Capture the cell that displays the provided text and extract its [x, y] central coordinate. 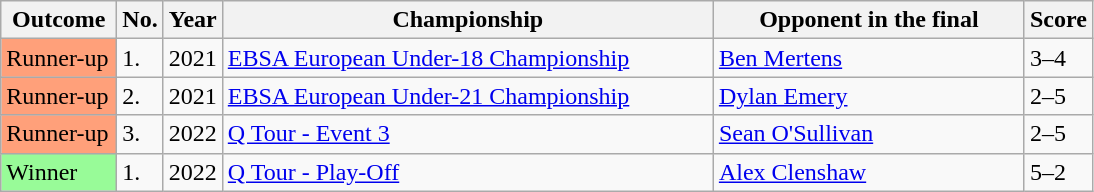
Ben Mertens [868, 58]
5–2 [1058, 172]
Year [192, 20]
2. [140, 96]
Q Tour - Event 3 [468, 134]
Score [1058, 20]
EBSA European Under-18 Championship [468, 58]
Championship [468, 20]
Outcome [59, 20]
Sean O'Sullivan [868, 134]
Q Tour - Play-Off [468, 172]
Winner [59, 172]
3–4 [1058, 58]
No. [140, 20]
Alex Clenshaw [868, 172]
EBSA European Under-21 Championship [468, 96]
3. [140, 134]
Opponent in the final [868, 20]
Dylan Emery [868, 96]
